Detect which cell encompasses the target text, then output its [x, y] center coordinate. 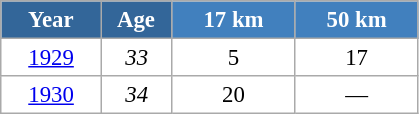
33 [136, 58]
17 km [234, 20]
Age [136, 20]
1930 [52, 95]
1929 [52, 58]
— [356, 95]
34 [136, 95]
Year [52, 20]
5 [234, 58]
17 [356, 58]
50 km [356, 20]
20 [234, 95]
